Output the (X, Y) coordinate of the center of the cell containing the given text.  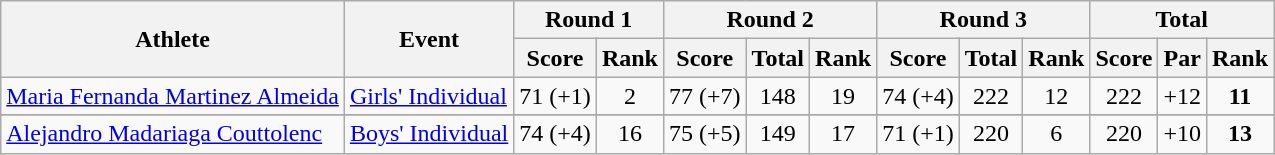
Boys' Individual (428, 134)
12 (1056, 96)
Girls' Individual (428, 96)
+10 (1182, 134)
Round 2 (770, 20)
148 (778, 96)
6 (1056, 134)
Round 3 (984, 20)
2 (630, 96)
+12 (1182, 96)
Alejandro Madariaga Couttolenc (173, 134)
75 (+5) (704, 134)
Par (1182, 58)
16 (630, 134)
Athlete (173, 39)
13 (1240, 134)
Maria Fernanda Martinez Almeida (173, 96)
77 (+7) (704, 96)
Event (428, 39)
149 (778, 134)
11 (1240, 96)
Round 1 (589, 20)
17 (844, 134)
19 (844, 96)
